Determine the (X, Y) coordinate at the center of the cell enclosing the given text.  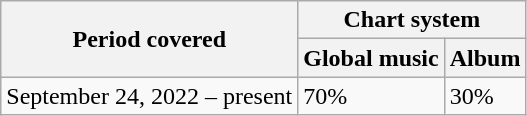
Global music (371, 58)
Period covered (150, 39)
30% (485, 96)
September 24, 2022 – present (150, 96)
Chart system (412, 20)
70% (371, 96)
Album (485, 58)
